Pinpoint the cell where the given text exists, returning its [x, y] midpoint coordinate. 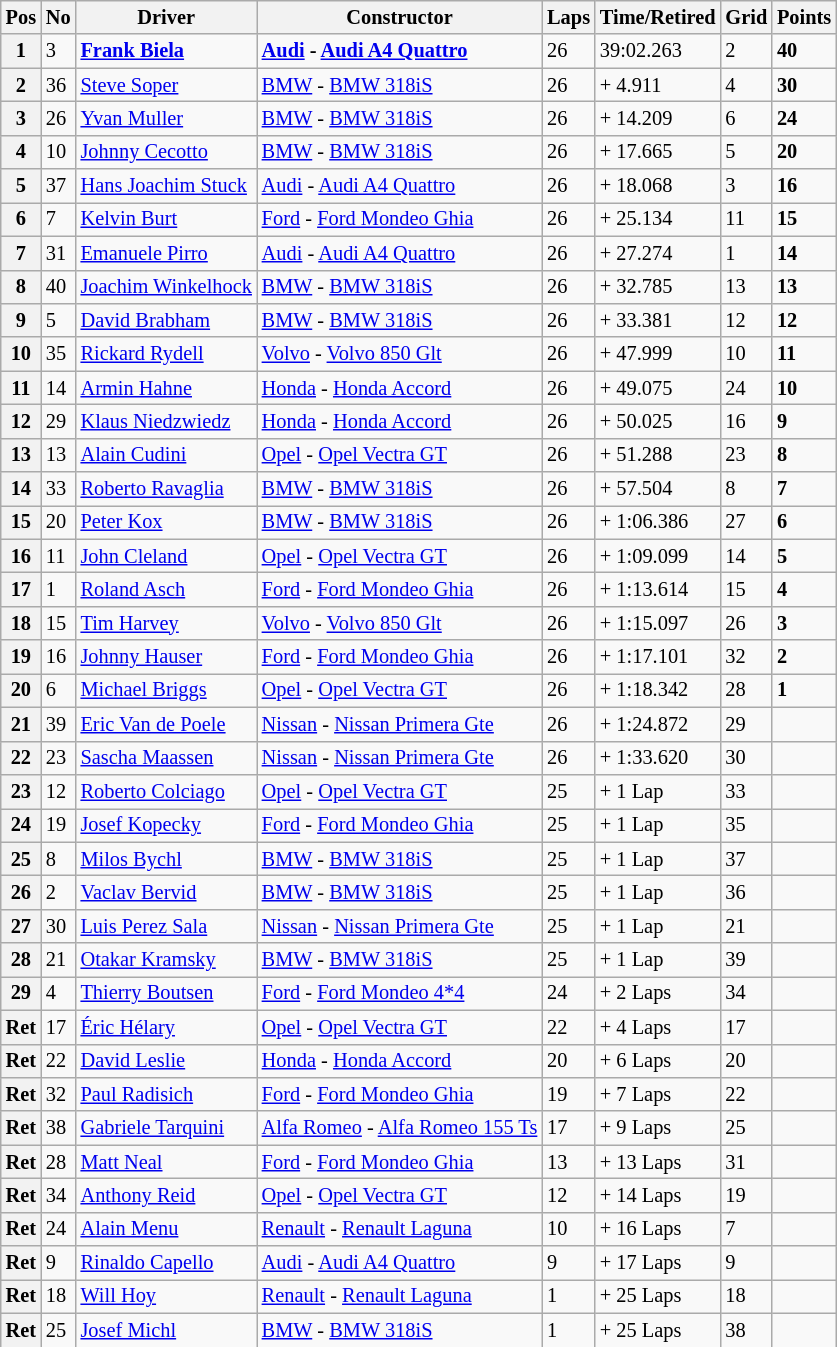
+ 1:06.386 [658, 522]
Hans Joachim Stuck [166, 186]
+ 9 Laps [658, 1128]
Armin Hahne [166, 388]
39:02.263 [658, 51]
+ 7 Laps [658, 1094]
Frank Biela [166, 51]
Alain Cudini [166, 455]
+ 4 Laps [658, 1027]
John Cleland [166, 556]
Michael Briggs [166, 690]
Time/Retired [658, 17]
+ 14 Laps [658, 1195]
+ 2 Laps [658, 993]
+ 32.785 [658, 287]
+ 6 Laps [658, 1061]
Gabriele Tarquini [166, 1128]
Constructor [400, 17]
Will Hoy [166, 1296]
Vaclav Bervid [166, 892]
+ 4.911 [658, 85]
Luis Perez Sala [166, 926]
Otakar Kramsky [166, 960]
+ 1:18.342 [658, 690]
+ 17.665 [658, 152]
+ 17 Laps [658, 1263]
+ 1:09.099 [658, 556]
No [58, 17]
Kelvin Burt [166, 219]
Yvan Muller [166, 118]
Sascha Maassen [166, 758]
Peter Kox [166, 522]
Pos [21, 17]
Steve Soper [166, 85]
Thierry Boutsen [166, 993]
Ford - Ford Mondeo 4*4 [400, 993]
Tim Harvey [166, 623]
+ 14.209 [658, 118]
Johnny Cecotto [166, 152]
Milos Bychl [166, 859]
Eric Van de Poele [166, 724]
Roland Asch [166, 589]
Rickard Rydell [166, 354]
+ 13 Laps [658, 1162]
+ 1:33.620 [658, 758]
+ 33.381 [658, 320]
+ 18.068 [658, 186]
+ 49.075 [658, 388]
David Brabham [166, 320]
Laps [568, 17]
Emanuele Pirro [166, 253]
+ 57.504 [658, 489]
+ 1:17.101 [658, 657]
+ 1:24.872 [658, 724]
Alfa Romeo - Alfa Romeo 155 Ts [400, 1128]
Alain Menu [166, 1229]
Johnny Hauser [166, 657]
Anthony Reid [166, 1195]
Points [804, 17]
+ 25.134 [658, 219]
Driver [166, 17]
+ 27.274 [658, 253]
Grid [746, 17]
David Leslie [166, 1061]
+ 50.025 [658, 421]
Josef Kopecky [166, 825]
+ 1:13.614 [658, 589]
+ 1:15.097 [658, 623]
Rinaldo Capello [166, 1263]
Josef Michl [166, 1330]
Roberto Ravaglia [166, 489]
Matt Neal [166, 1162]
+ 47.999 [658, 354]
+ 16 Laps [658, 1229]
Joachim Winkelhock [166, 287]
Paul Radisich [166, 1094]
Klaus Niedzwiedz [166, 421]
Roberto Colciago [166, 791]
+ 51.288 [658, 455]
Éric Hélary [166, 1027]
